Capture the cell that displays the provided text and extract its (x, y) central coordinate. 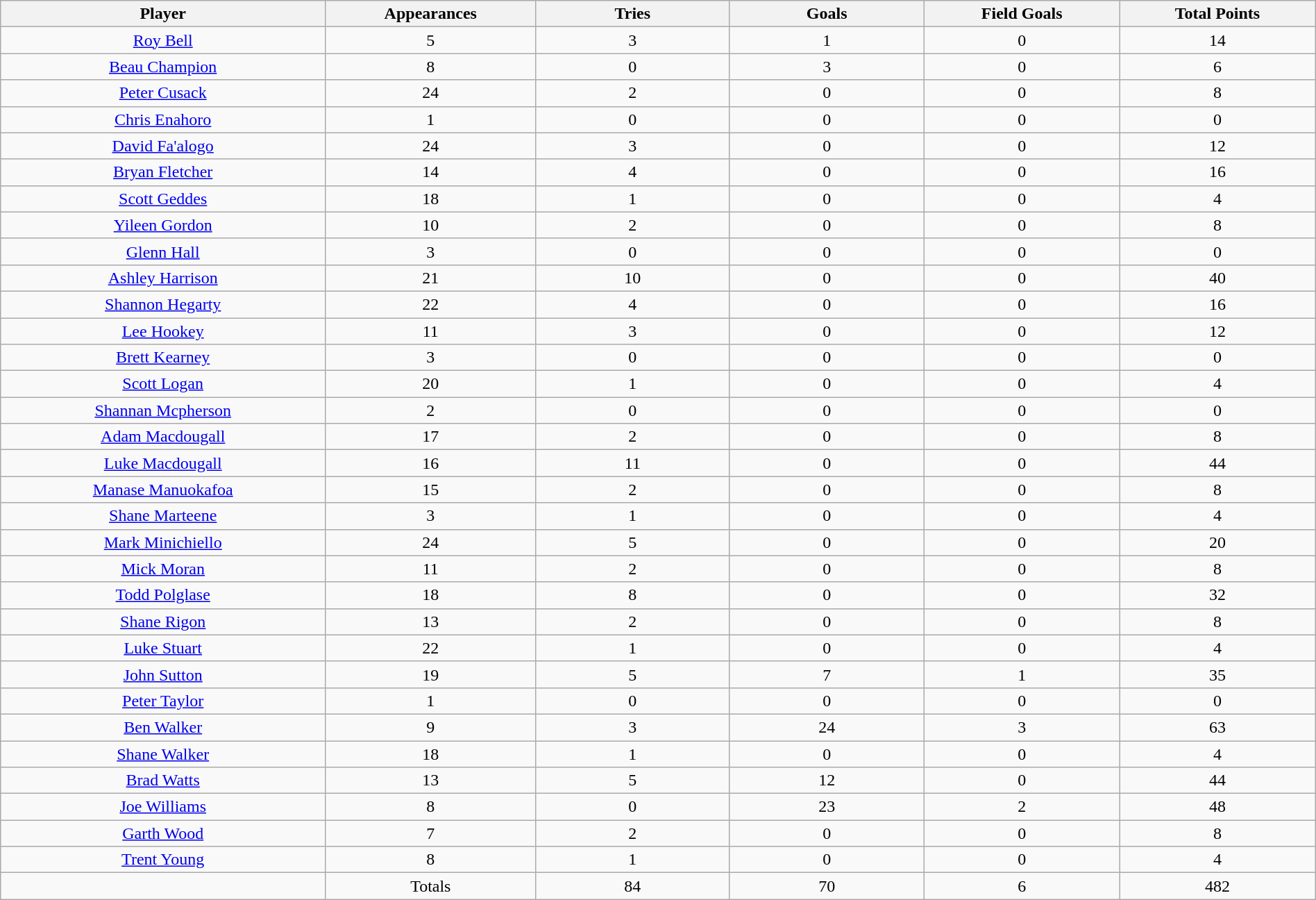
Todd Polglase (163, 595)
Adam Macdougall (163, 437)
17 (430, 437)
Glenn Hall (163, 251)
48 (1217, 807)
Scott Geddes (163, 199)
70 (827, 886)
Trent Young (163, 860)
Field Goals (1022, 14)
Appearances (430, 14)
Yileen Gordon (163, 225)
84 (633, 886)
Peter Cusack (163, 93)
Ben Walker (163, 727)
15 (430, 490)
Peter Taylor (163, 701)
Garth Wood (163, 833)
9 (430, 727)
Luke Macdougall (163, 463)
21 (430, 278)
63 (1217, 727)
35 (1217, 674)
Shannon Hegarty (163, 304)
Brett Kearney (163, 358)
Shannan Mcpherson (163, 410)
Tries (633, 14)
Goals (827, 14)
Manase Manuokafoa (163, 490)
32 (1217, 595)
Mark Minichiello (163, 542)
David Fa'alogo (163, 146)
Bryan Fletcher (163, 172)
Totals (430, 886)
19 (430, 674)
Luke Stuart (163, 648)
Lee Hookey (163, 331)
Total Points (1217, 14)
Player (163, 14)
23 (827, 807)
John Sutton (163, 674)
Mick Moran (163, 569)
Beau Champion (163, 67)
Joe Williams (163, 807)
482 (1217, 886)
Scott Logan (163, 384)
Chris Enahoro (163, 119)
Roy Bell (163, 40)
40 (1217, 278)
Ashley Harrison (163, 278)
Shane Rigon (163, 622)
Brad Watts (163, 781)
Shane Marteene (163, 516)
Shane Walker (163, 753)
